Identify which cell holds the provided text, then report its (X, Y) central coordinate. 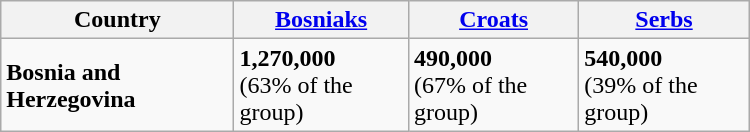
Serbs (664, 20)
490,000 (67% of the group) (493, 85)
Bosnia and Herzegovina (118, 85)
Country (118, 20)
Croats (493, 20)
540,000 (39% of the group) (664, 85)
1,270,000 (63% of the group) (321, 85)
Bosniaks (321, 20)
